Output the [X, Y] coordinate of the center of the cell containing the given text.  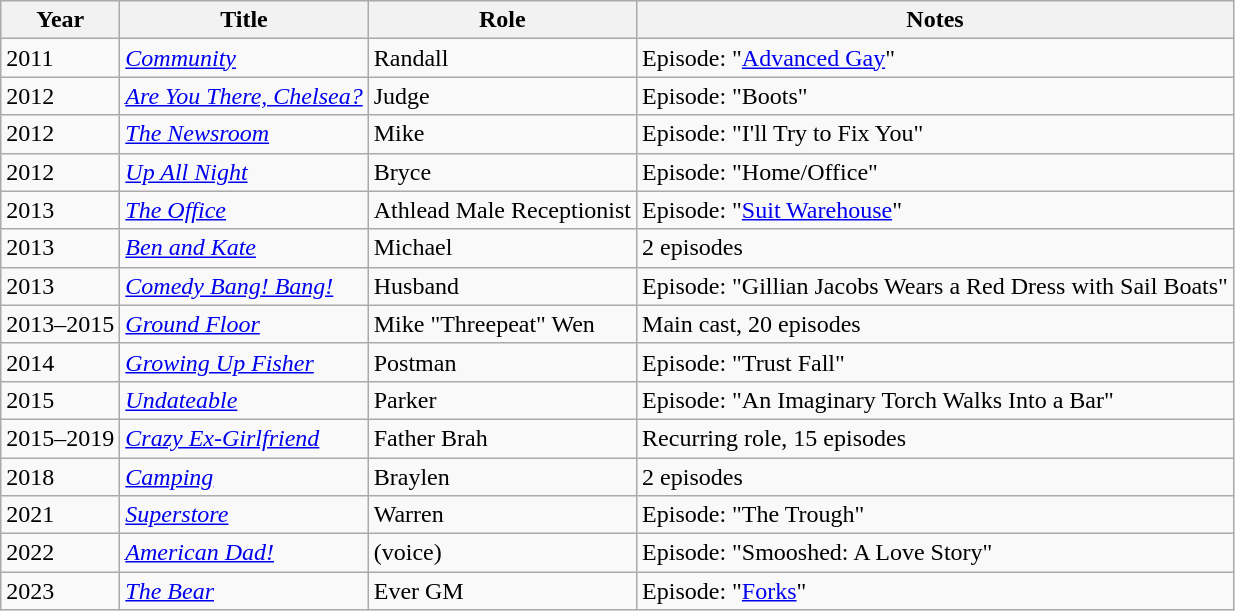
Comedy Bang! Bang! [244, 286]
Mike "Threepeat" Wen [502, 324]
Year [60, 20]
Undateable [244, 400]
Recurring role, 15 episodes [936, 438]
Are You There, Chelsea? [244, 96]
2014 [60, 362]
Father Brah [502, 438]
Camping [244, 477]
Husband [502, 286]
2018 [60, 477]
Main cast, 20 episodes [936, 324]
Up All Night [244, 172]
Superstore [244, 515]
Mike [502, 134]
Ben and Kate [244, 248]
Growing Up Fisher [244, 362]
Episode: "Boots" [936, 96]
Braylen [502, 477]
Crazy Ex-Girlfriend [244, 438]
The Newsroom [244, 134]
Episode: "Trust Fall" [936, 362]
Community [244, 58]
Ground Floor [244, 324]
Judge [502, 96]
Athlead Male Receptionist [502, 210]
2015 [60, 400]
2023 [60, 591]
Title [244, 20]
Ever GM [502, 591]
Episode: "Advanced Gay" [936, 58]
American Dad! [244, 553]
2013–2015 [60, 324]
Postman [502, 362]
The Bear [244, 591]
Episode: "An Imaginary Torch Walks Into a Bar" [936, 400]
Episode: "Home/Office" [936, 172]
Episode: "I'll Try to Fix You" [936, 134]
(voice) [502, 553]
Notes [936, 20]
2022 [60, 553]
The Office [244, 210]
Randall [502, 58]
Episode: "Gillian Jacobs Wears a Red Dress with Sail Boats" [936, 286]
2015–2019 [60, 438]
Warren [502, 515]
Episode: "The Trough" [936, 515]
Episode: "Smooshed: A Love Story" [936, 553]
Episode: "Forks" [936, 591]
Bryce [502, 172]
Role [502, 20]
Michael [502, 248]
Episode: "Suit Warehouse" [936, 210]
Parker [502, 400]
2011 [60, 58]
2021 [60, 515]
